Locate the cell with the specified text and output its [x, y] center coordinate. 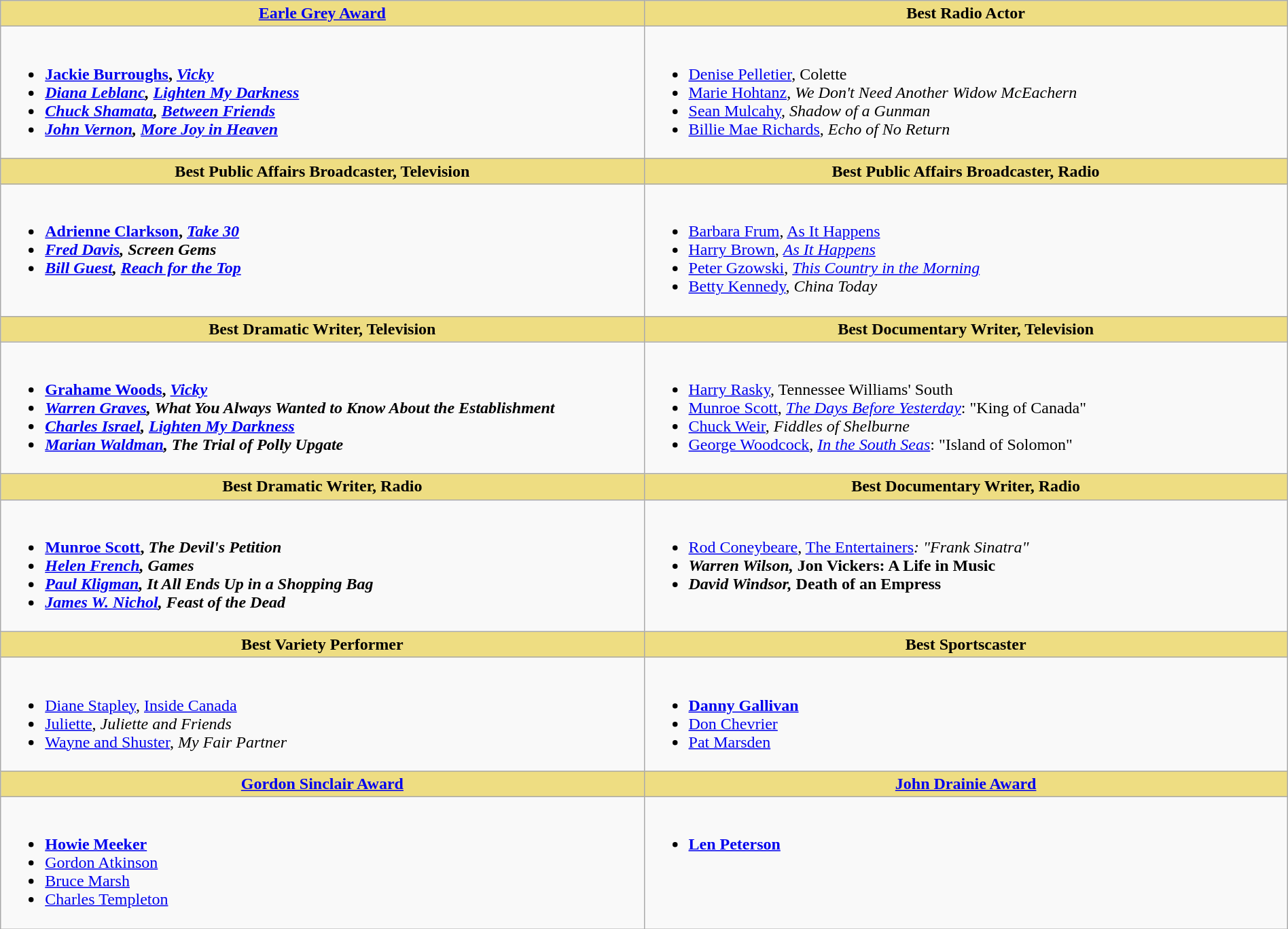
Barbara Frum, As It HappensHarry Brown, As It HappensPeter Gzowski, This Country in the MorningBetty Kennedy, China Today [966, 250]
Denise Pelletier, ColetteMarie Hohtanz, We Don't Need Another Widow McEachernSean Mulcahy, Shadow of a GunmanBillie Mae Richards, Echo of No Return [966, 92]
Best Documentary Writer, Radio [966, 487]
Best Sportscaster [966, 644]
Len Peterson [966, 862]
Munroe Scott, The Devil's PetitionHelen French, GamesPaul Kligman, It All Ends Up in a Shopping BagJames W. Nichol, Feast of the Dead [322, 565]
John Drainie Award [966, 784]
Best Dramatic Writer, Television [322, 329]
Best Documentary Writer, Television [966, 329]
Danny GallivanDon ChevrierPat Marsden [966, 714]
Rod Coneybeare, The Entertainers: "Frank Sinatra"Warren Wilson, Jon Vickers: A Life in MusicDavid Windsor, Death of an Empress [966, 565]
Best Public Affairs Broadcaster, Radio [966, 171]
Howie MeekerGordon AtkinsonBruce MarshCharles Templeton [322, 862]
Best Dramatic Writer, Radio [322, 487]
Best Public Affairs Broadcaster, Television [322, 171]
Earle Grey Award [322, 14]
Best Radio Actor [966, 14]
Jackie Burroughs, VickyDiana Leblanc, Lighten My DarknessChuck Shamata, Between FriendsJohn Vernon, More Joy in Heaven [322, 92]
Diane Stapley, Inside CanadaJuliette, Juliette and FriendsWayne and Shuster, My Fair Partner [322, 714]
Best Variety Performer [322, 644]
Adrienne Clarkson, Take 30Fred Davis, Screen GemsBill Guest, Reach for the Top [322, 250]
Gordon Sinclair Award [322, 784]
